Identify which cell holds the provided text, then report its (X, Y) central coordinate. 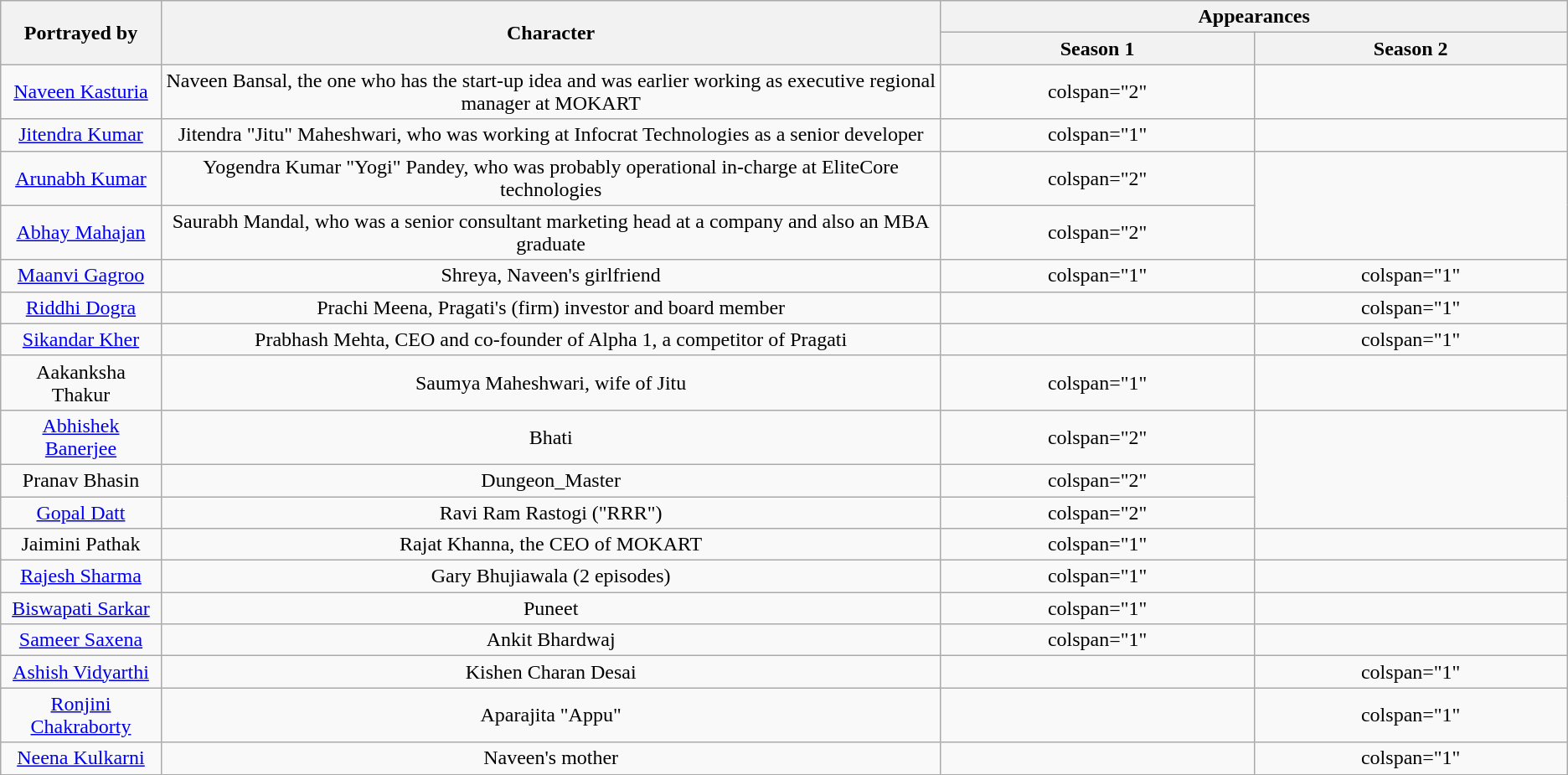
Season 2 (1411, 49)
Saumya Maheshwari, wife of Jitu (551, 382)
Arunabh Kumar (80, 178)
Pranav Bhasin (80, 480)
Rajesh Sharma (80, 576)
Naveen Bansal, the one who has the start-up idea and was earlier working as executive regional manager at MOKART (551, 92)
Jitendra Kumar (80, 135)
Naveen's mother (551, 758)
Portrayed by (80, 33)
Ravi Ram Rastogi ("RRR") (551, 512)
Jitendra "Jitu" Maheshwari, who was working at Infocrat Technologies as a senior developer (551, 135)
Season 1 (1097, 49)
Sikandar Kher (80, 339)
Saurabh Mandal, who was a senior consultant marketing head at a company and also an MBA graduate (551, 233)
Shreya, Naveen's girlfriend (551, 276)
Neena Kulkarni (80, 758)
Ronjini Chakraborty (80, 716)
Maanvi Gagroo (80, 276)
Dungeon_Master (551, 480)
Kishen Charan Desai (551, 672)
Rajat Khanna, the CEO of MOKART (551, 545)
Jaimini Pathak (80, 545)
Gary Bhujiawala (2 episodes) (551, 576)
Abhishek Banerjee (80, 437)
Character (551, 33)
Puneet (551, 608)
Prachi Meena, Pragati's (firm) investor and board member (551, 307)
Aakanksha Thakur (80, 382)
Ankit Bhardwaj (551, 640)
Sameer Saxena (80, 640)
Gopal Datt (80, 512)
Prabhash Mehta, CEO and co-founder of Alpha 1, a competitor of Pragati (551, 339)
Yogendra Kumar "Yogi" Pandey, who was probably operational in-charge at EliteCore technologies (551, 178)
Bhati (551, 437)
Aparajita "Appu" (551, 716)
Appearances (1254, 17)
Naveen Kasturia (80, 92)
Biswapati Sarkar (80, 608)
Abhay Mahajan (80, 233)
Ashish Vidyarthi (80, 672)
Riddhi Dogra (80, 307)
